Find where the given text appears and provide that cell's center as [X, Y] coordinate. 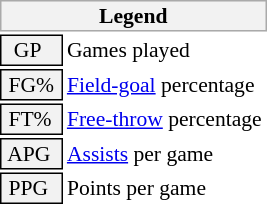
Free-throw percentage [166, 120]
FG% [31, 85]
Games played [166, 50]
GP [31, 50]
Points per game [166, 188]
APG [31, 154]
FT% [31, 120]
Assists per game [166, 154]
Legend [134, 16]
PPG [31, 188]
Field-goal percentage [166, 85]
